Determine the (X, Y) coordinate at the center of the cell enclosing the given text.  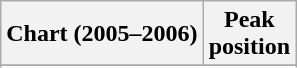
Chart (2005–2006) (102, 34)
Peakposition (249, 34)
